Capture the cell that displays the provided text and extract its [X, Y] central coordinate. 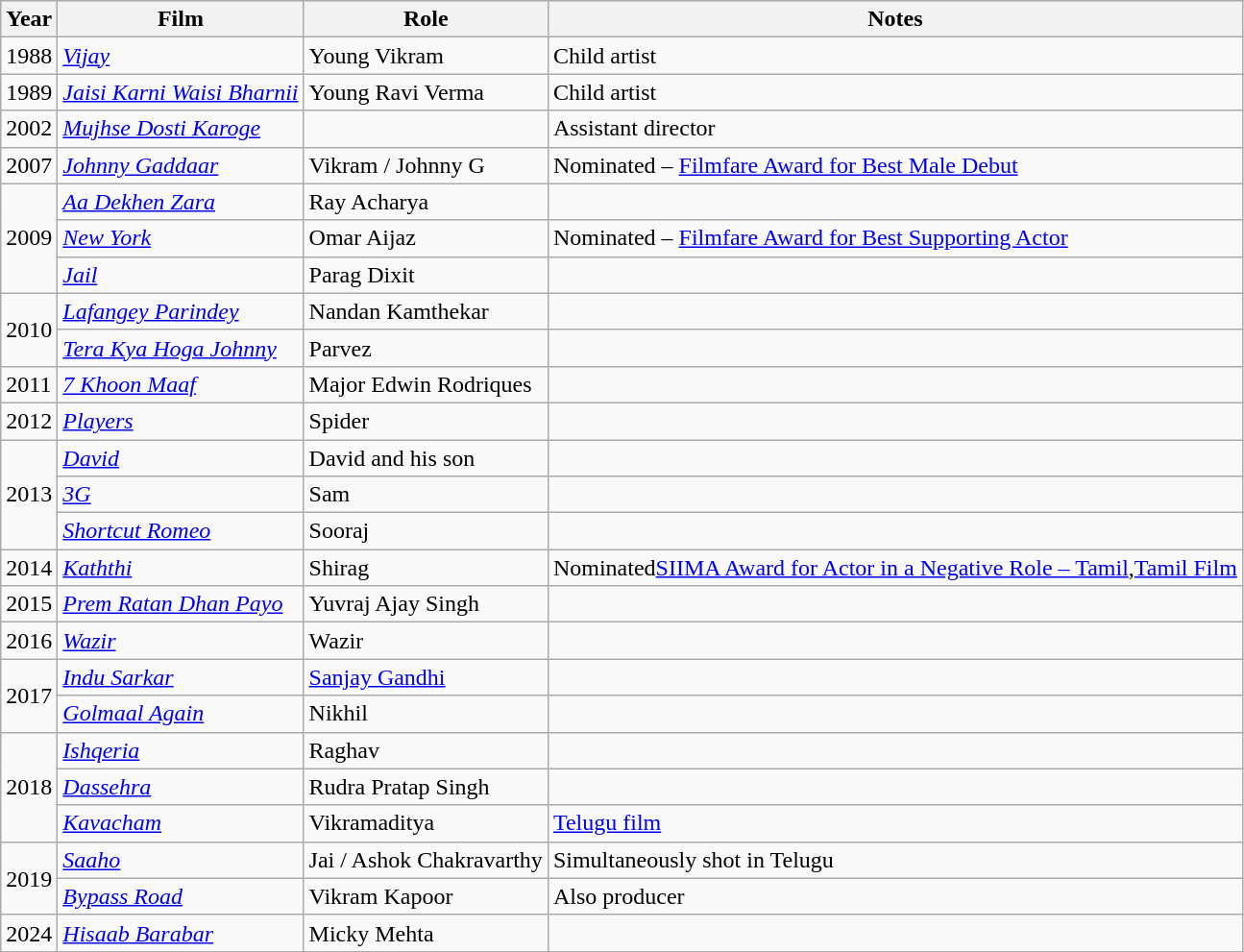
Young Vikram [426, 56]
Also producer [895, 896]
Film [181, 19]
Shirag [426, 568]
NominatedSIIMA Award for Actor in a Negative Role – Tamil,Tamil Film [895, 568]
Lafangey Parindey [181, 311]
Simultaneously shot in Telugu [895, 860]
Spider [426, 421]
1988 [29, 56]
Vikramaditya [426, 823]
David [181, 458]
2011 [29, 384]
Sanjay Gandhi [426, 677]
2012 [29, 421]
Nominated – Filmfare Award for Best Supporting Actor [895, 238]
Hisaab Barabar [181, 933]
Parag Dixit [426, 275]
Ray Acharya [426, 202]
Micky Mehta [426, 933]
Raghav [426, 750]
Assistant director [895, 129]
Telugu film [895, 823]
Vikram Kapoor [426, 896]
Role [426, 19]
Omar Aijaz [426, 238]
2013 [29, 495]
Bypass Road [181, 896]
1989 [29, 92]
Players [181, 421]
Sam [426, 495]
Prem Ratan Dhan Payo [181, 604]
7 Khoon Maaf [181, 384]
2018 [29, 787]
2002 [29, 129]
Kaththi [181, 568]
2015 [29, 604]
Saaho [181, 860]
Year [29, 19]
Vijay [181, 56]
New York [181, 238]
Sooraj [426, 531]
Nominated – Filmfare Award for Best Male Debut [895, 165]
Vikram / Johnny G [426, 165]
2014 [29, 568]
2007 [29, 165]
David and his son [426, 458]
Tera Kya Hoga Johnny [181, 348]
Jai / Ashok Chakravarthy [426, 860]
Golmaal Again [181, 714]
Jaisi Karni Waisi Bharnii [181, 92]
2010 [29, 330]
Young Ravi Verma [426, 92]
Jail [181, 275]
Parvez [426, 348]
2016 [29, 641]
Notes [895, 19]
Dassehra [181, 787]
2017 [29, 696]
Ishqeria [181, 750]
3G [181, 495]
Nandan Kamthekar [426, 311]
Mujhse Dosti Karoge [181, 129]
Nikhil [426, 714]
Kavacham [181, 823]
2019 [29, 878]
Yuvraj Ajay Singh [426, 604]
Major Edwin Rodriques [426, 384]
Shortcut Romeo [181, 531]
2009 [29, 238]
Aa Dekhen Zara [181, 202]
2024 [29, 933]
Rudra Pratap Singh [426, 787]
Indu Sarkar [181, 677]
Johnny Gaddaar [181, 165]
